Return (X, Y) of the center of cell containing provided text 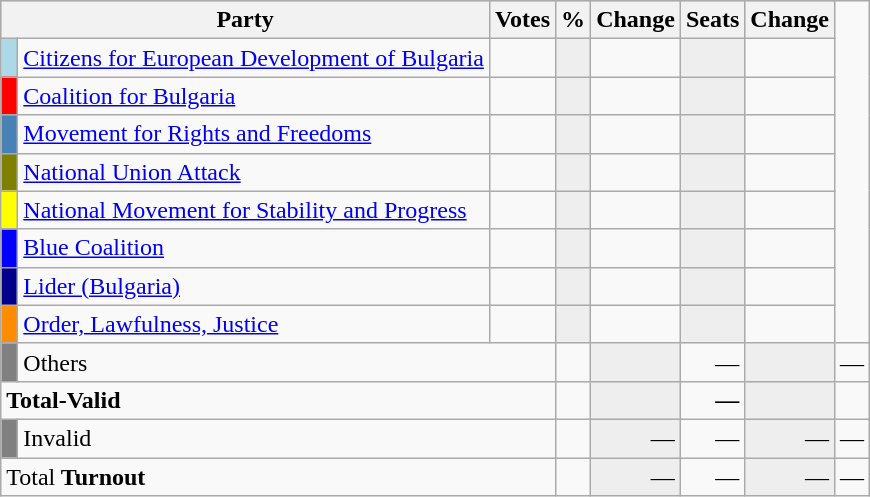
Citizens for European Development of Bulgaria (254, 58)
Coalition for Bulgaria (254, 96)
Order, Lawfulness, Justice (254, 324)
Lider (Bulgaria) (254, 286)
Votes (522, 20)
Others (287, 362)
National Union Attack (254, 172)
Total-Valid (278, 400)
Movement for Rights and Freedoms (254, 134)
Seats (712, 20)
% (574, 20)
Invalid (287, 438)
Total Turnout (278, 477)
Blue Coalition (254, 248)
National Movement for Stability and Progress (254, 210)
Party (246, 20)
